Pinpoint the cell where the given text exists, returning its [X, Y] midpoint coordinate. 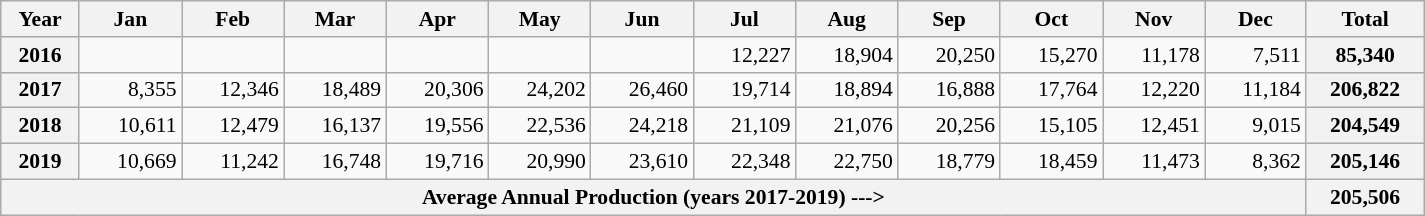
18,489 [335, 90]
205,146 [1365, 162]
May [540, 19]
Oct [1051, 19]
Jun [642, 19]
16,748 [335, 162]
Apr [437, 19]
Aug [847, 19]
204,549 [1365, 126]
8,362 [1256, 162]
20,250 [949, 55]
19,714 [744, 90]
206,822 [1365, 90]
2019 [40, 162]
Average Annual Production (years 2017-2019) ---> [654, 197]
11,184 [1256, 90]
Year [40, 19]
15,105 [1051, 126]
Feb [233, 19]
11,242 [233, 162]
20,990 [540, 162]
Sep [949, 19]
21,076 [847, 126]
12,220 [1153, 90]
22,750 [847, 162]
85,340 [1365, 55]
24,202 [540, 90]
2016 [40, 55]
10,611 [130, 126]
22,348 [744, 162]
Jul [744, 19]
2018 [40, 126]
20,306 [437, 90]
18,459 [1051, 162]
11,178 [1153, 55]
22,536 [540, 126]
17,764 [1051, 90]
21,109 [744, 126]
16,137 [335, 126]
10,669 [130, 162]
12,451 [1153, 126]
12,479 [233, 126]
24,218 [642, 126]
18,894 [847, 90]
Dec [1256, 19]
7,511 [1256, 55]
Total [1365, 19]
11,473 [1153, 162]
Mar [335, 19]
12,346 [233, 90]
Nov [1153, 19]
20,256 [949, 126]
8,355 [130, 90]
19,716 [437, 162]
16,888 [949, 90]
18,904 [847, 55]
18,779 [949, 162]
Jan [130, 19]
26,460 [642, 90]
23,610 [642, 162]
15,270 [1051, 55]
12,227 [744, 55]
205,506 [1365, 197]
9,015 [1256, 126]
2017 [40, 90]
19,556 [437, 126]
